Find where the given text appears and provide that cell's center as (x, y) coordinate. 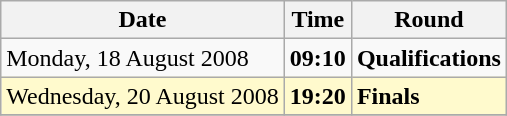
Monday, 18 August 2008 (143, 58)
19:20 (318, 96)
Round (428, 20)
Time (318, 20)
Wednesday, 20 August 2008 (143, 96)
09:10 (318, 58)
Qualifications (428, 58)
Date (143, 20)
Finals (428, 96)
